Identify which cell holds the provided text, then report its [X, Y] central coordinate. 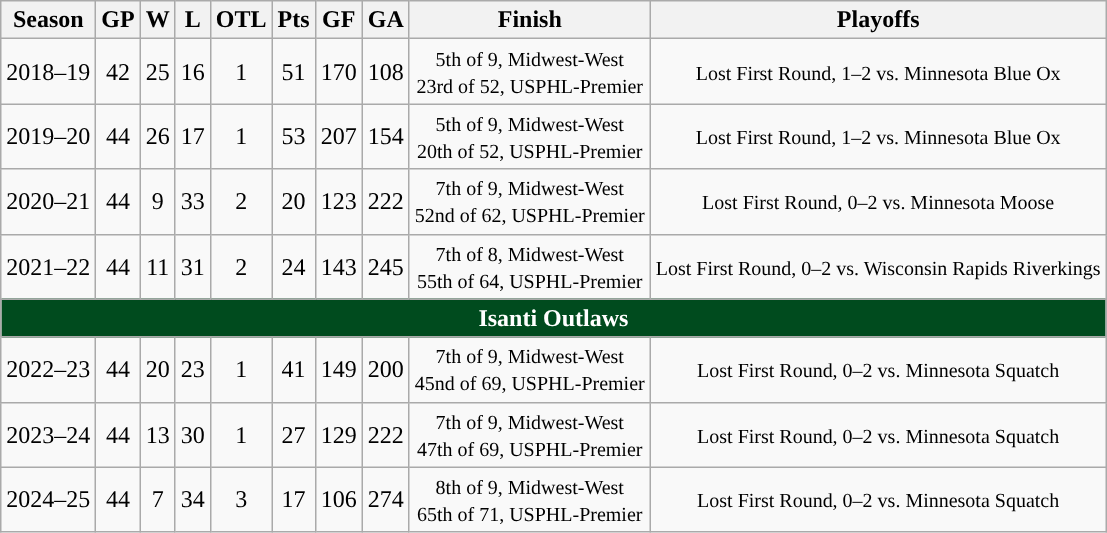
2019–20 [48, 136]
149 [338, 370]
2021–22 [48, 266]
154 [386, 136]
24 [294, 266]
34 [192, 500]
245 [386, 266]
7th of 9, Midwest-West45nd of 69, USPHL-Premier [530, 370]
5th of 9, Midwest-West20th of 52, USPHL-Premier [530, 136]
7th of 8, Midwest-West55th of 64, USPHL-Premier [530, 266]
Pts [294, 20]
Playoffs [878, 20]
26 [158, 136]
W [158, 20]
7 [158, 500]
GP [118, 20]
5th of 9, Midwest-West23rd of 52, USPHL-Premier [530, 72]
16 [192, 72]
23 [192, 370]
GA [386, 20]
8th of 9, Midwest-West65th of 71, USPHL-Premier [530, 500]
30 [192, 434]
33 [192, 202]
Season [48, 20]
Lost First Round, 0–2 vs. Wisconsin Rapids Riverkings [878, 266]
2022–23 [48, 370]
Lost First Round, 0–2 vs. Minnesota Moose [878, 202]
200 [386, 370]
170 [338, 72]
31 [192, 266]
27 [294, 434]
2024–25 [48, 500]
13 [158, 434]
7th of 9, Midwest-West52nd of 62, USPHL-Premier [530, 202]
129 [338, 434]
108 [386, 72]
OTL [241, 20]
2020–21 [48, 202]
106 [338, 500]
2023–24 [48, 434]
Isanti Outlaws [554, 318]
3 [241, 500]
9 [158, 202]
11 [158, 266]
25 [158, 72]
143 [338, 266]
L [192, 20]
41 [294, 370]
42 [118, 72]
2018–19 [48, 72]
274 [386, 500]
51 [294, 72]
GF [338, 20]
Finish [530, 20]
7th of 9, Midwest-West47th of 69, USPHL-Premier [530, 434]
123 [338, 202]
207 [338, 136]
53 [294, 136]
